For the text-containing cell, return its midpoint in [x, y] coordinate format. 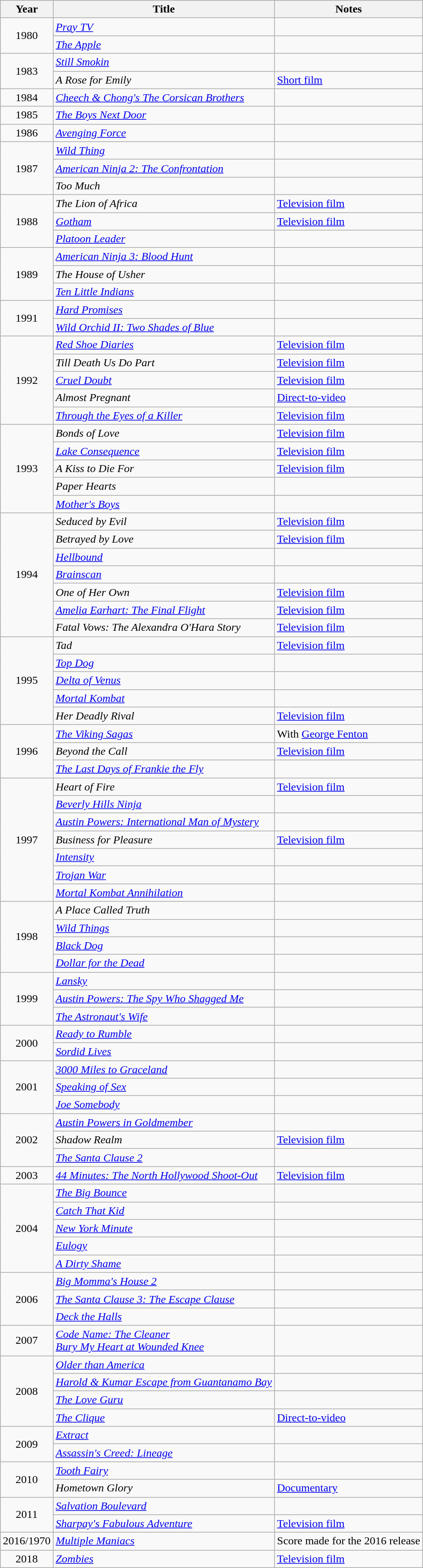
Salvation Boulevard [163, 1506]
2011 [27, 1515]
Speaking of Sex [163, 1087]
Pray TV [163, 27]
With George Fenton [349, 733]
1988 [27, 221]
Joe Somebody [163, 1105]
Too Much [163, 186]
Avenging Force [163, 133]
Beyond the Call [163, 751]
Still Smokin [163, 62]
Assassin's Creed: Lineage [163, 1453]
Cheech & Chong's The Corsican Brothers [163, 97]
Lansky [163, 981]
A Rose for Emily [163, 80]
Lake Consequence [163, 451]
A Place Called Truth [163, 910]
Code Name: The CleanerBury My Heart at Wounded Knee [163, 1341]
The Santa Clause 3: The Escape Clause [163, 1299]
Hometown Glory [163, 1488]
1987 [27, 168]
Short film [349, 80]
Gotham [163, 221]
The Astronaut's Wife [163, 1016]
2010 [27, 1479]
Cruel Doubt [163, 380]
2008 [27, 1391]
Austin Powers in Goldmember [163, 1122]
Eulogy [163, 1246]
Seduced by Evil [163, 522]
2009 [27, 1444]
1997 [27, 840]
Black Dog [163, 946]
Heart of Fire [163, 787]
Delta of Venus [163, 680]
Through the Eyes of a Killer [163, 415]
Sordid Lives [163, 1051]
Zombies [163, 1559]
Documentary [349, 1488]
Shadow Realm [163, 1140]
1994 [27, 575]
American Ninja 2: The Confrontation [163, 168]
2007 [27, 1341]
Almost Pregnant [163, 398]
44 Minutes: The North Hollywood Shoot-Out [163, 1175]
Year [27, 9]
The Last Days of Frankie the Fly [163, 769]
Big Momma's House 2 [163, 1281]
The Big Bounce [163, 1193]
Business for Pleasure [163, 840]
2001 [27, 1087]
2003 [27, 1175]
Ready to Rumble [163, 1034]
3000 Miles to Graceland [163, 1069]
The Viking Sagas [163, 733]
2018 [27, 1559]
1998 [27, 937]
Multiple Maniacs [163, 1541]
A Kiss to Die For [163, 468]
Wild Things [163, 928]
Her Deadly Rival [163, 716]
2004 [27, 1228]
2002 [27, 1140]
Mortal Kombat [163, 698]
1984 [27, 97]
2006 [27, 1299]
Title [163, 9]
Till Death Us Do Part [163, 363]
Platoon Leader [163, 239]
Tooth Fairy [163, 1471]
Intensity [163, 857]
1989 [27, 274]
The Santa Clause 2 [163, 1158]
1999 [27, 998]
Dollar for the Dead [163, 963]
Score made for the 2016 release [349, 1541]
1985 [27, 115]
Deck the Halls [163, 1316]
Bonds of Love [163, 433]
Ten Little Indians [163, 292]
New York Minute [163, 1228]
The Clique [163, 1418]
The Boys Next Door [163, 115]
1991 [27, 318]
Austin Powers: International Man of Mystery [163, 822]
1983 [27, 71]
Catch That Kid [163, 1211]
1995 [27, 680]
Austin Powers: The Spy Who Shagged Me [163, 998]
Paper Hearts [163, 486]
American Ninja 3: Blood Hunt [163, 257]
Trojan War [163, 875]
2000 [27, 1043]
Amelia Earhart: The Final Flight [163, 610]
Tad [163, 645]
The House of Usher [163, 274]
A Dirty Shame [163, 1263]
Wild Orchid II: Two Shades of Blue [163, 327]
Hellbound [163, 557]
Hard Promises [163, 310]
Brainscan [163, 575]
The Lion of Africa [163, 203]
Fatal Vows: The Alexandra O'Hara Story [163, 628]
1980 [27, 36]
Red Shoe Diaries [163, 345]
1996 [27, 751]
Wild Thing [163, 150]
Top Dog [163, 663]
2016/1970 [27, 1541]
One of Her Own [163, 592]
Sharpay's Fabulous Adventure [163, 1523]
Mother's Boys [163, 504]
Extract [163, 1435]
The Love Guru [163, 1400]
Notes [349, 9]
Betrayed by Love [163, 539]
Harold & Kumar Escape from Guantanamo Bay [163, 1382]
Older than America [163, 1364]
Beverly Hills Ninja [163, 804]
The Apple [163, 45]
1992 [27, 380]
1993 [27, 468]
Mortal Kombat Annihilation [163, 893]
1986 [27, 133]
